From the cell containing the given text, extract its center point as [x, y] coordinate. 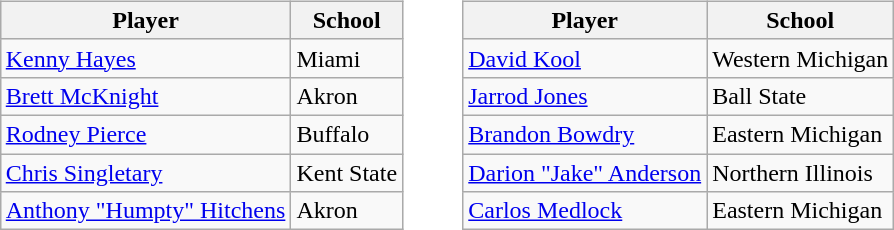
Darion "Jake" Anderson [585, 173]
Brett McKnight [146, 96]
Kent State [347, 173]
Brandon Bowdry [585, 134]
Kenny Hayes [146, 58]
Ball State [800, 96]
Carlos Medlock [585, 211]
Rodney Pierce [146, 134]
Chris Singletary [146, 173]
Northern Illinois [800, 173]
Anthony "Humpty" Hitchens [146, 211]
Miami [347, 58]
Western Michigan [800, 58]
Jarrod Jones [585, 96]
David Kool [585, 58]
Buffalo [347, 134]
